Identify which cell holds the provided text, then report its [x, y] central coordinate. 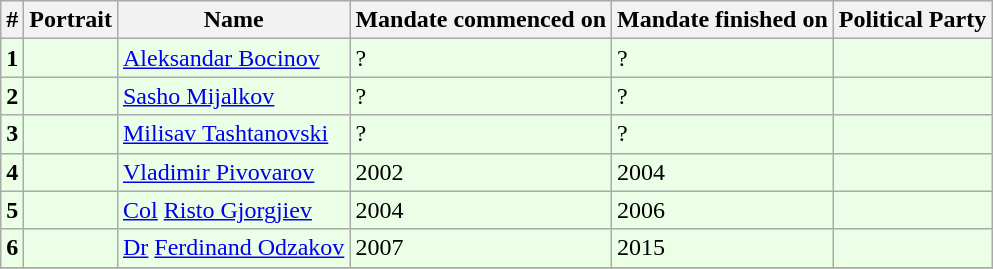
Political Party [912, 20]
Vladimir Pivovarov [233, 172]
4 [12, 172]
Milisav Tashtanovski [233, 134]
Portrait [71, 20]
5 [12, 210]
Mandate commenced on [481, 20]
Dr Ferdinand Odzakov [233, 248]
Mandate finished on [723, 20]
2015 [723, 248]
Name [233, 20]
1 [12, 58]
# [12, 20]
Sasho Mijalkov [233, 96]
6 [12, 248]
2 [12, 96]
3 [12, 134]
2002 [481, 172]
Col Risto Gjorgjiev [233, 210]
Aleksandar Bocinov [233, 58]
2006 [723, 210]
2007 [481, 248]
